From the cell containing the given text, extract its center point as [x, y] coordinate. 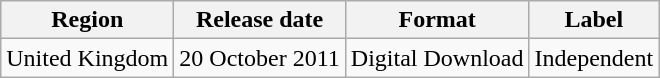
20 October 2011 [260, 58]
Release date [260, 20]
Region [88, 20]
Digital Download [437, 58]
Format [437, 20]
Label [594, 20]
United Kingdom [88, 58]
Independent [594, 58]
